Pinpoint the cell where the given text exists, returning its (X, Y) midpoint coordinate. 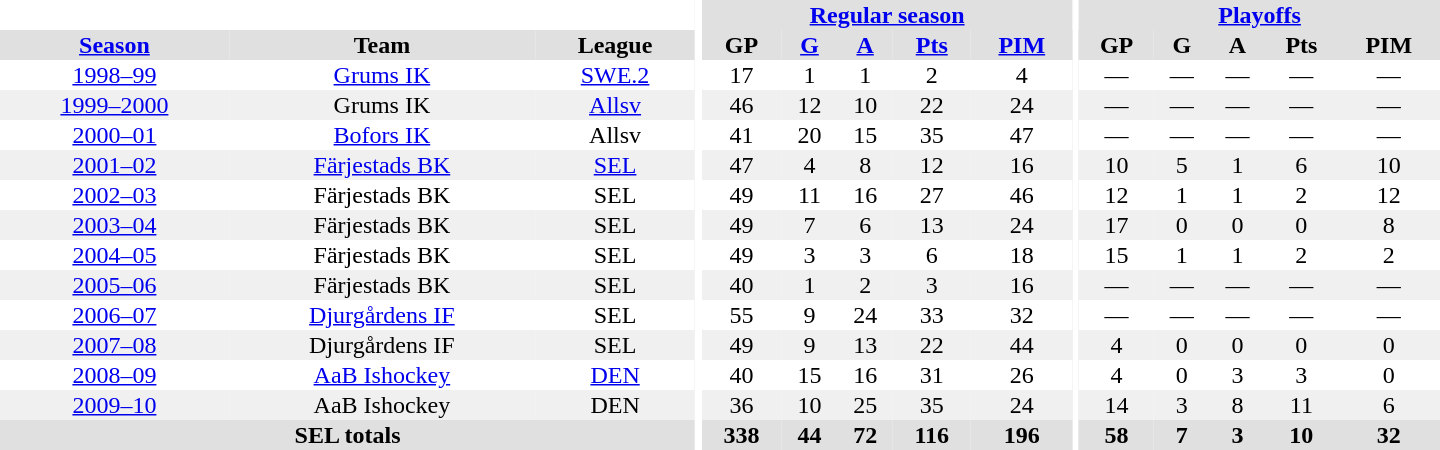
58 (1116, 435)
2006–07 (114, 315)
31 (932, 375)
116 (932, 435)
5 (1182, 165)
Playoffs (1260, 15)
2004–05 (114, 255)
338 (741, 435)
72 (865, 435)
Team (382, 45)
18 (1022, 255)
55 (741, 315)
2002–03 (114, 195)
20 (810, 135)
26 (1022, 375)
36 (741, 405)
SWE.2 (615, 75)
1998–99 (114, 75)
25 (865, 405)
2003–04 (114, 225)
33 (932, 315)
2009–10 (114, 405)
14 (1116, 405)
1999–2000 (114, 105)
2007–08 (114, 345)
196 (1022, 435)
41 (741, 135)
SEL totals (348, 435)
Regular season (887, 15)
Season (114, 45)
2005–06 (114, 285)
2001–02 (114, 165)
2000–01 (114, 135)
Bofors IK (382, 135)
2008–09 (114, 375)
27 (932, 195)
League (615, 45)
